Scan for the cell matching the given text and deliver its (X, Y) coordinate at center. 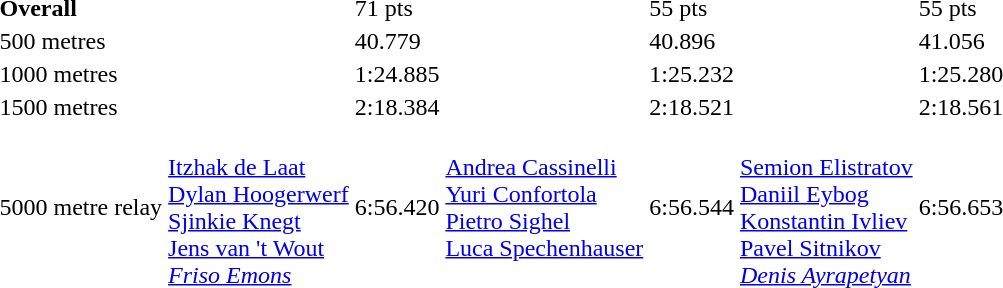
40.896 (692, 41)
2:18.384 (397, 107)
1:24.885 (397, 74)
2:18.521 (692, 107)
1:25.232 (692, 74)
40.779 (397, 41)
